Pinpoint the cell where the given text exists, returning its (X, Y) midpoint coordinate. 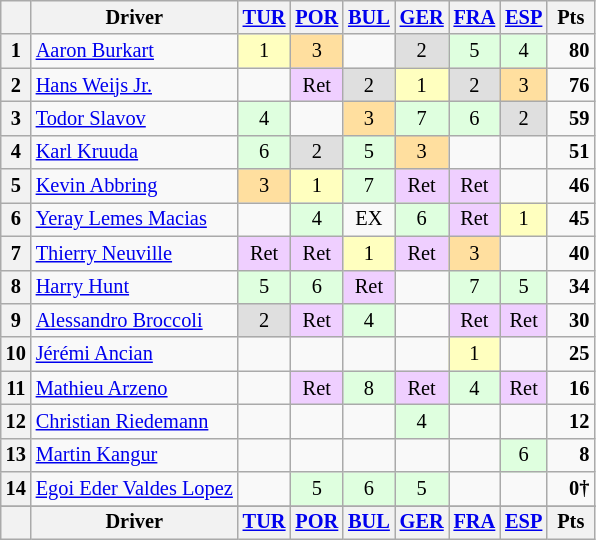
0† (570, 489)
13 (16, 455)
16 (570, 388)
Mathieu Arzeno (134, 388)
Thierry Neuville (134, 253)
76 (570, 85)
80 (570, 51)
Martin Kangur (134, 455)
34 (570, 287)
Aaron Burkart (134, 51)
14 (16, 489)
46 (570, 186)
9 (16, 320)
11 (16, 388)
Yeray Lemes Macias (134, 219)
Todor Slavov (134, 118)
Harry Hunt (134, 287)
EX (369, 219)
59 (570, 118)
Jérémi Ancian (134, 354)
10 (16, 354)
30 (570, 320)
Hans Weijs Jr. (134, 85)
Alessandro Broccoli (134, 320)
Egoi Eder Valdes Lopez (134, 489)
Karl Kruuda (134, 152)
51 (570, 152)
25 (570, 354)
40 (570, 253)
Christian Riedemann (134, 421)
45 (570, 219)
Kevin Abbring (134, 186)
